Extract the [x, y] coordinate from the center of the cell holding the provided text.  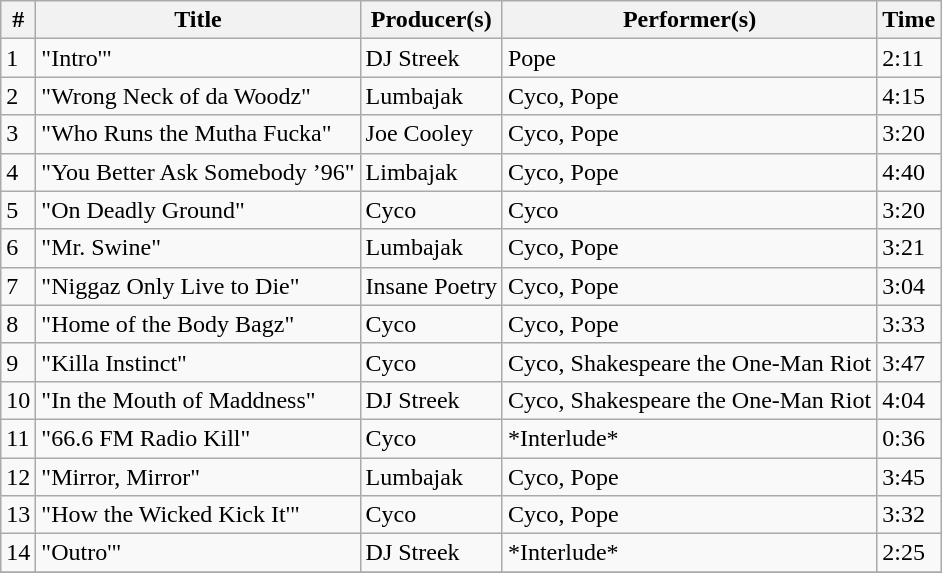
4:40 [909, 172]
0:36 [909, 438]
"You Better Ask Somebody ’96" [198, 172]
2 [18, 96]
3:04 [909, 286]
7 [18, 286]
4 [18, 172]
9 [18, 362]
"Niggaz Only Live to Die" [198, 286]
Time [909, 20]
3:45 [909, 477]
"Mr. Swine" [198, 248]
2:11 [909, 58]
"Mirror, Mirror" [198, 477]
"Outro'" [198, 553]
3:32 [909, 515]
Insane Poetry [431, 286]
1 [18, 58]
3:21 [909, 248]
3 [18, 134]
11 [18, 438]
"In the Mouth of Maddness" [198, 400]
Producer(s) [431, 20]
3:33 [909, 324]
Pope [689, 58]
10 [18, 400]
13 [18, 515]
4:15 [909, 96]
5 [18, 210]
14 [18, 553]
4:04 [909, 400]
"66.6 FM Radio Kill" [198, 438]
"Intro'" [198, 58]
"Home of the Body Bagz" [198, 324]
"Who Runs the Mutha Fucka" [198, 134]
"Wrong Neck of da Woodz" [198, 96]
8 [18, 324]
"How the Wicked Kick It'" [198, 515]
2:25 [909, 553]
6 [18, 248]
Title [198, 20]
Performer(s) [689, 20]
"On Deadly Ground" [198, 210]
Joe Cooley [431, 134]
12 [18, 477]
3:47 [909, 362]
"Killa Instinct" [198, 362]
Limbajak [431, 172]
# [18, 20]
